Extract the (X, Y) coordinate from the center of the cell holding the provided text.  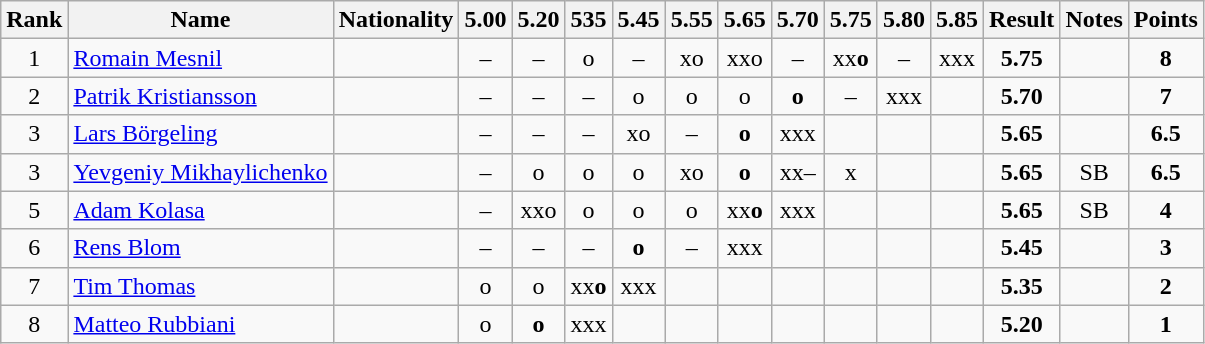
Result (1021, 20)
535 (588, 20)
Romain Mesnil (200, 58)
Lars Börgeling (200, 134)
Rank (34, 20)
x (850, 172)
Notes (1094, 20)
4 (1166, 210)
Adam Kolasa (200, 210)
5.80 (904, 20)
Rens Blom (200, 248)
5 (34, 210)
5.55 (692, 20)
Yevgeniy Mikhaylichenko (200, 172)
6 (34, 248)
Matteo Rubbiani (200, 324)
Tim Thomas (200, 286)
xx– (798, 172)
Nationality (396, 20)
5.00 (486, 20)
5.85 (956, 20)
Points (1166, 20)
Patrik Kristiansson (200, 96)
5.35 (1021, 286)
Name (200, 20)
